From the cell containing the given text, extract its center point as (X, Y) coordinate. 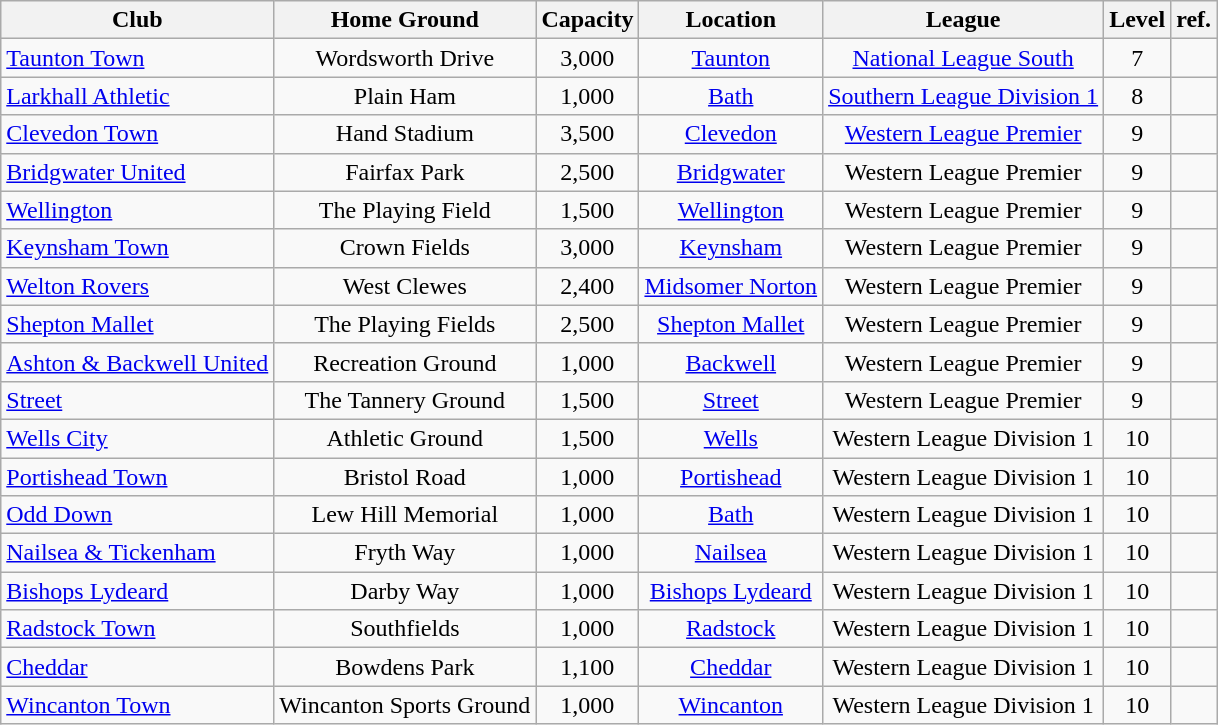
Backwell (731, 362)
Location (731, 20)
Welton Rovers (138, 286)
Radstock Town (138, 629)
Plain Ham (405, 96)
8 (1138, 96)
2,400 (588, 286)
Bowdens Park (405, 667)
7 (1138, 58)
Wells City (138, 438)
Radstock (731, 629)
Bridgwater United (138, 172)
West Clewes (405, 286)
Wells (731, 438)
Nailsea (731, 553)
Ashton & Backwell United (138, 362)
Home Ground (405, 20)
Athletic Ground (405, 438)
Level (1138, 20)
Keynsham Town (138, 248)
3,500 (588, 134)
The Tannery Ground (405, 400)
Southfields (405, 629)
Taunton Town (138, 58)
Clevedon (731, 134)
Wincanton Sports Ground (405, 705)
The Playing Fields (405, 324)
Fryth Way (405, 553)
Darby Way (405, 591)
Hand Stadium (405, 134)
Wordsworth Drive (405, 58)
ref. (1194, 20)
League (964, 20)
Lew Hill Memorial (405, 515)
Larkhall Athletic (138, 96)
Club (138, 20)
The Playing Field (405, 210)
Clevedon Town (138, 134)
Wincanton (731, 705)
Midsomer Norton (731, 286)
Fairfax Park (405, 172)
Crown Fields (405, 248)
Portishead Town (138, 477)
Southern League Division 1 (964, 96)
Nailsea & Tickenham (138, 553)
Recreation Ground (405, 362)
Wincanton Town (138, 705)
1,100 (588, 667)
Keynsham (731, 248)
Bridgwater (731, 172)
Capacity (588, 20)
Portishead (731, 477)
Odd Down (138, 515)
National League South (964, 58)
Taunton (731, 58)
Bristol Road (405, 477)
